Detect which cell encompasses the target text, then output its (x, y) center coordinate. 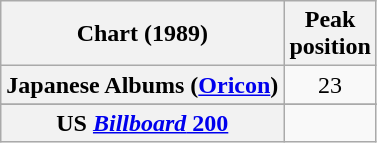
US Billboard 200 (142, 123)
23 (330, 85)
Peakposition (330, 34)
Chart (1989) (142, 34)
Japanese Albums (Oricon) (142, 85)
